Detect which cell encompasses the target text, then output its [X, Y] center coordinate. 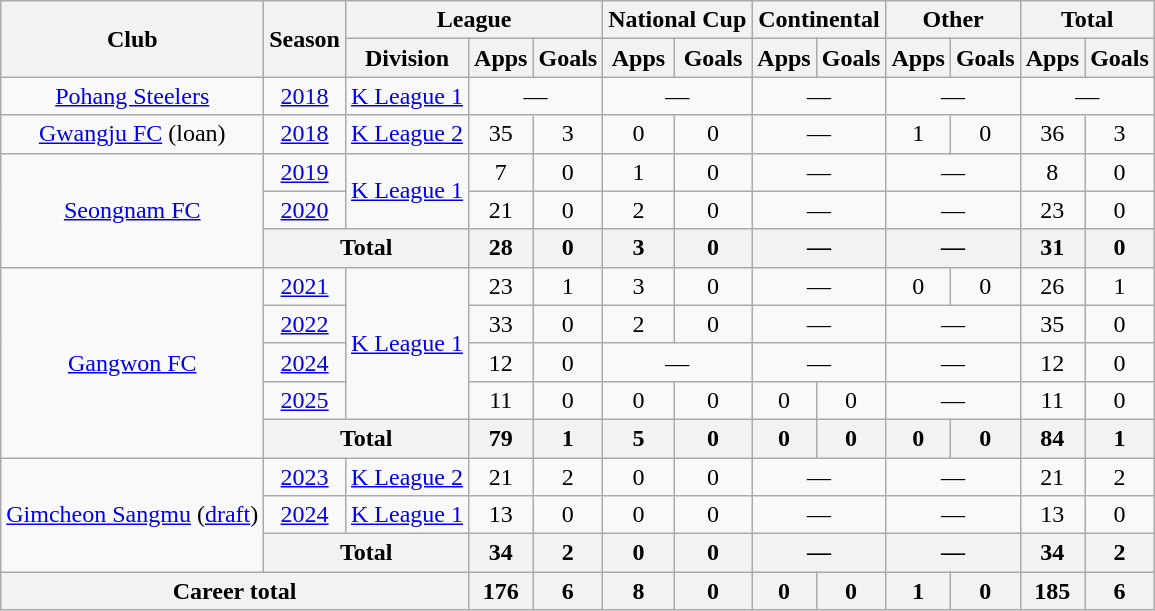
2022 [305, 324]
79 [501, 438]
84 [1052, 438]
Season [305, 39]
Seongnam FC [132, 210]
5 [639, 438]
2020 [305, 210]
2019 [305, 172]
Pohang Steelers [132, 96]
33 [501, 324]
League [474, 20]
Gimcheon Sangmu (draft) [132, 515]
National Cup [678, 20]
7 [501, 172]
31 [1052, 248]
36 [1052, 134]
Gwangju FC (loan) [132, 134]
Continental [819, 20]
26 [1052, 286]
28 [501, 248]
176 [501, 591]
Gangwon FC [132, 362]
Club [132, 39]
2021 [305, 286]
2025 [305, 400]
Career total [235, 591]
Other [953, 20]
2023 [305, 477]
185 [1052, 591]
Division [406, 58]
